Find where the given text appears and provide that cell's center as [x, y] coordinate. 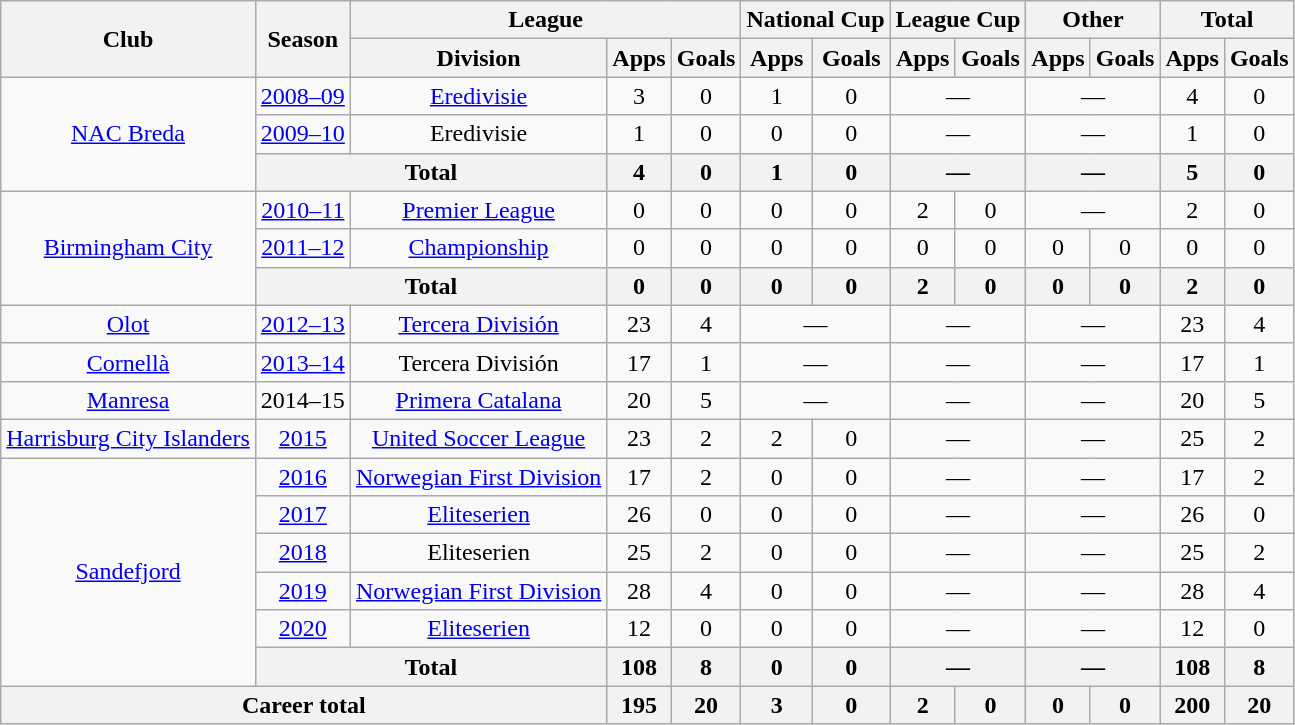
2012–13 [302, 324]
2009–10 [302, 134]
Sandefjord [128, 572]
Primera Catalana [478, 400]
National Cup [816, 20]
League Cup [958, 20]
2016 [302, 477]
200 [1192, 705]
Cornellà [128, 362]
2018 [302, 553]
2019 [302, 591]
United Soccer League [478, 438]
Championship [478, 248]
2008–09 [302, 96]
Club [128, 39]
2020 [302, 629]
Harrisburg City Islanders [128, 438]
Birmingham City [128, 248]
2013–14 [302, 362]
Premier League [478, 210]
2011–12 [302, 248]
Olot [128, 324]
Manresa [128, 400]
195 [639, 705]
Career total [304, 705]
League [546, 20]
2017 [302, 515]
Other [1093, 20]
Season [302, 39]
2010–11 [302, 210]
2014–15 [302, 400]
Division [478, 58]
2015 [302, 438]
NAC Breda [128, 134]
